Return [x, y] of the center of cell containing provided text 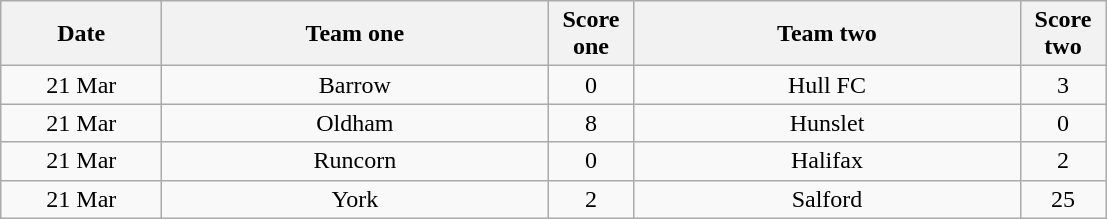
Runcorn [355, 161]
Hull FC [827, 85]
York [355, 199]
3 [1063, 85]
Oldham [355, 123]
25 [1063, 199]
Score two [1063, 34]
Score one [591, 34]
Hunslet [827, 123]
Salford [827, 199]
Team two [827, 34]
Date [82, 34]
Halifax [827, 161]
8 [591, 123]
Team one [355, 34]
Barrow [355, 85]
